For the text-containing cell, return its midpoint in (X, Y) coordinate format. 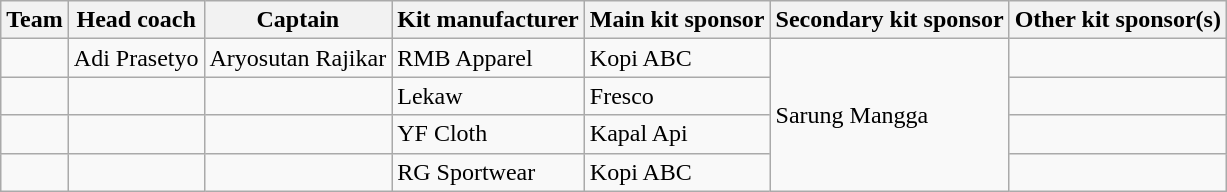
Main kit sponsor (677, 20)
Team (35, 20)
Kit manufacturer (488, 20)
RG Sportwear (488, 172)
Adi Prasetyo (136, 58)
RMB Apparel (488, 58)
Secondary kit sponsor (890, 20)
Captain (298, 20)
YF Cloth (488, 134)
Fresco (677, 96)
Other kit sponsor(s) (1118, 20)
Aryosutan Rajikar (298, 58)
Lekaw (488, 96)
Sarung Mangga (890, 115)
Kapal Api (677, 134)
Head coach (136, 20)
